Return (X, Y) of the center of cell containing provided text 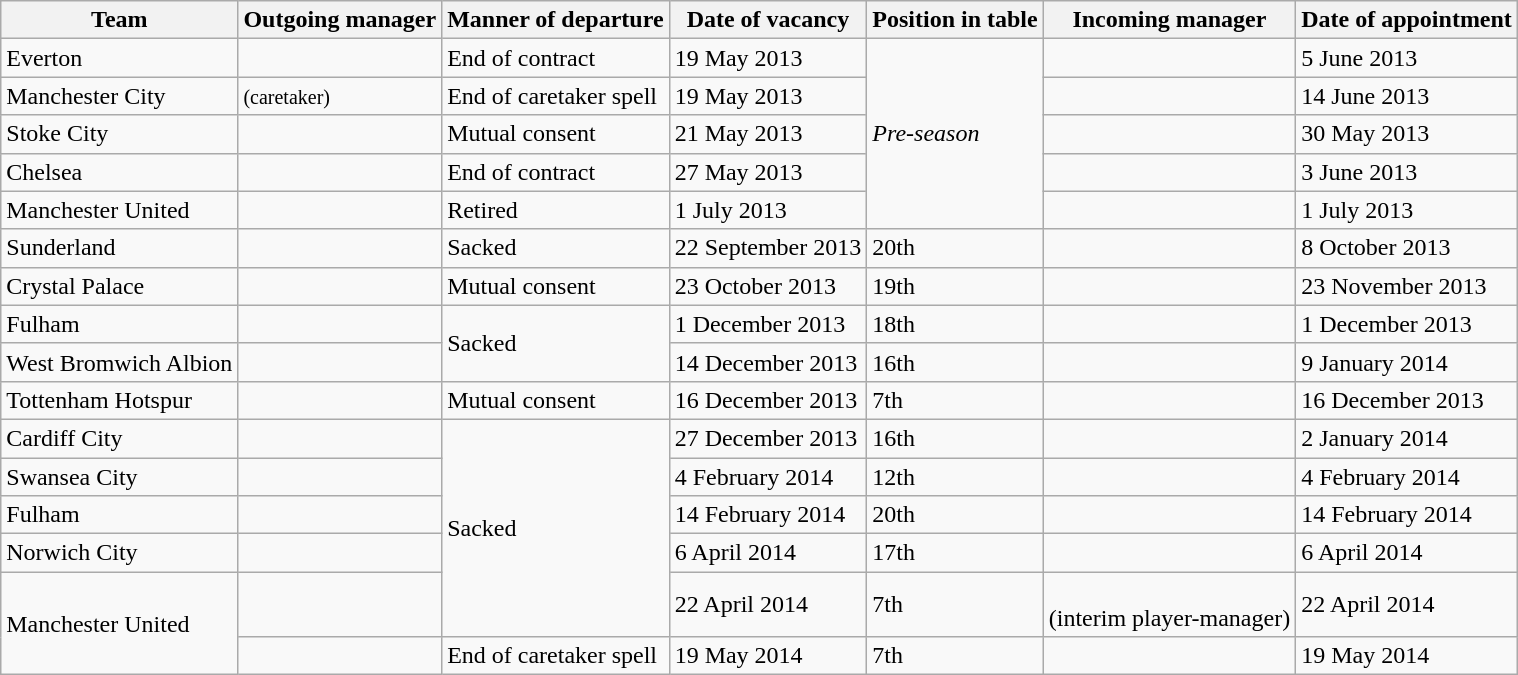
Sunderland (120, 248)
3 June 2013 (1407, 172)
14 June 2013 (1407, 96)
18th (955, 324)
Date of vacancy (768, 20)
27 May 2013 (768, 172)
8 October 2013 (1407, 248)
Retired (556, 210)
23 October 2013 (768, 286)
17th (955, 553)
Team (120, 20)
14 December 2013 (768, 362)
(interim player-manager) (1169, 604)
5 June 2013 (1407, 58)
(caretaker) (340, 96)
27 December 2013 (768, 438)
21 May 2013 (768, 134)
12th (955, 477)
Stoke City (120, 134)
Manchester City (120, 96)
Norwich City (120, 553)
West Bromwich Albion (120, 362)
Everton (120, 58)
Cardiff City (120, 438)
23 November 2013 (1407, 286)
Crystal Palace (120, 286)
22 September 2013 (768, 248)
Outgoing manager (340, 20)
30 May 2013 (1407, 134)
Pre-season (955, 134)
Position in table (955, 20)
Chelsea (120, 172)
2 January 2014 (1407, 438)
9 January 2014 (1407, 362)
19th (955, 286)
Swansea City (120, 477)
Date of appointment (1407, 20)
Manner of departure (556, 20)
Incoming manager (1169, 20)
Tottenham Hotspur (120, 400)
